Scan for the cell matching the given text and deliver its (x, y) coordinate at center. 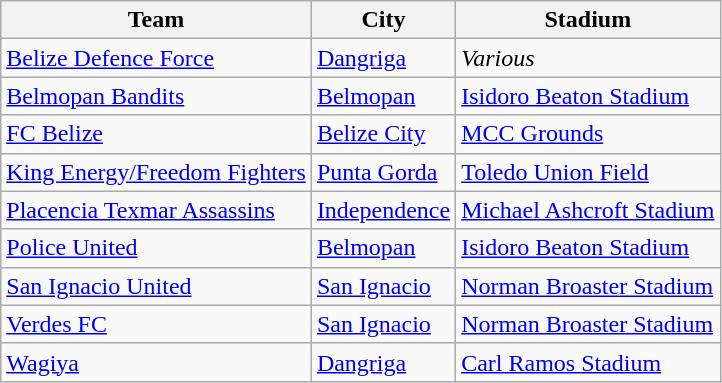
Toledo Union Field (588, 172)
Placencia Texmar Assassins (156, 210)
King Energy/Freedom Fighters (156, 172)
Team (156, 20)
MCC Grounds (588, 134)
Belmopan Bandits (156, 96)
San Ignacio United (156, 286)
Verdes FC (156, 324)
Various (588, 58)
FC Belize (156, 134)
Belize City (383, 134)
Police United (156, 248)
Wagiya (156, 362)
Stadium (588, 20)
Michael Ashcroft Stadium (588, 210)
City (383, 20)
Independence (383, 210)
Belize Defence Force (156, 58)
Punta Gorda (383, 172)
Carl Ramos Stadium (588, 362)
